Return the [X, Y] coordinate for the center point of the cell that contains the specified text.  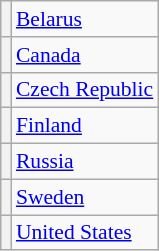
Russia [84, 162]
Canada [84, 55]
Finland [84, 126]
Sweden [84, 197]
United States [84, 233]
Belarus [84, 19]
Czech Republic [84, 90]
